From the cell containing the given text, extract its center point as (x, y) coordinate. 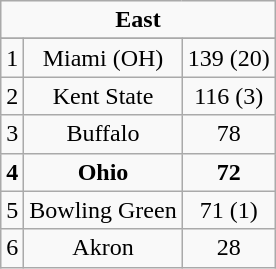
71 (1) (228, 210)
Kent State (103, 96)
116 (3) (228, 96)
Ohio (103, 172)
5 (12, 210)
Miami (OH) (103, 58)
Akron (103, 248)
6 (12, 248)
78 (228, 134)
4 (12, 172)
72 (228, 172)
2 (12, 96)
3 (12, 134)
East (138, 20)
28 (228, 248)
Buffalo (103, 134)
1 (12, 58)
Bowling Green (103, 210)
139 (20) (228, 58)
